Detect which cell encompasses the target text, then output its (x, y) center coordinate. 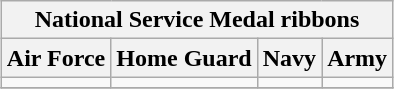
Navy (289, 58)
Air Force (56, 58)
Home Guard (184, 58)
National Service Medal ribbons (196, 20)
Army (358, 58)
